Return the [x, y] coordinate for the center point of the cell that contains the specified text.  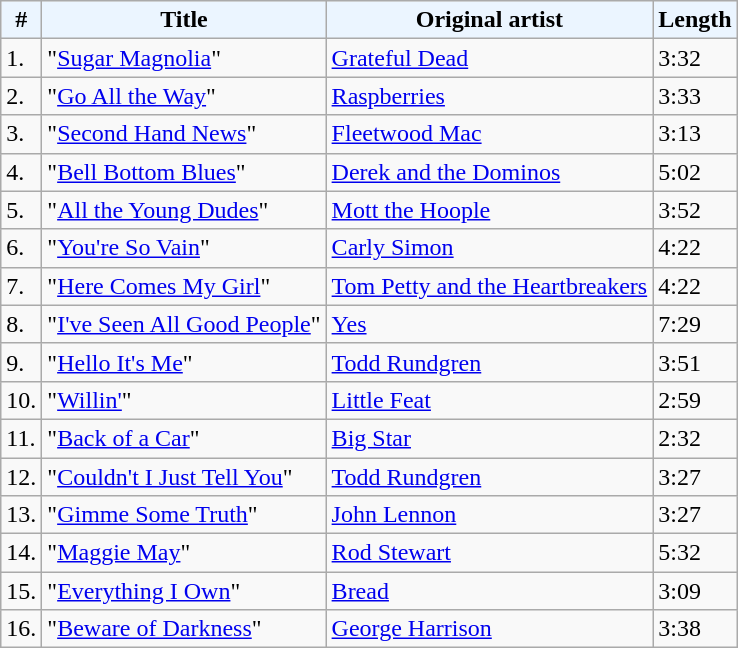
Tom Petty and the Heartbreakers [490, 286]
"Second Hand News" [184, 134]
"Sugar Magnolia" [184, 58]
2. [22, 96]
3:52 [695, 210]
6. [22, 248]
George Harrison [490, 629]
3:38 [695, 629]
10. [22, 400]
3:51 [695, 362]
2:59 [695, 400]
"You're So Vain" [184, 248]
13. [22, 515]
2:32 [695, 438]
"Back of a Car" [184, 438]
Derek and the Dominos [490, 172]
3. [22, 134]
5:02 [695, 172]
Fleetwood Mac [490, 134]
"Here Comes My Girl" [184, 286]
"Gimme Some Truth" [184, 515]
Grateful Dead [490, 58]
Yes [490, 324]
5. [22, 210]
"Hello It's Me" [184, 362]
9. [22, 362]
"I've Seen All Good People" [184, 324]
1. [22, 58]
4. [22, 172]
Big Star [490, 438]
Little Feat [490, 400]
3:13 [695, 134]
John Lennon [490, 515]
16. [22, 629]
"Maggie May" [184, 553]
Raspberries [490, 96]
Rod Stewart [490, 553]
3:09 [695, 591]
# [22, 20]
5:32 [695, 553]
7:29 [695, 324]
14. [22, 553]
Title [184, 20]
Original artist [490, 20]
"Beware of Darkness" [184, 629]
Carly Simon [490, 248]
"Everything I Own" [184, 591]
3:33 [695, 96]
8. [22, 324]
12. [22, 477]
Bread [490, 591]
Mott the Hoople [490, 210]
15. [22, 591]
"Bell Bottom Blues" [184, 172]
Length [695, 20]
"Go All the Way" [184, 96]
11. [22, 438]
"All the Young Dudes" [184, 210]
"Couldn't I Just Tell You" [184, 477]
3:32 [695, 58]
"Willin'" [184, 400]
7. [22, 286]
